Pinpoint the cell where the given text exists, returning its [X, Y] midpoint coordinate. 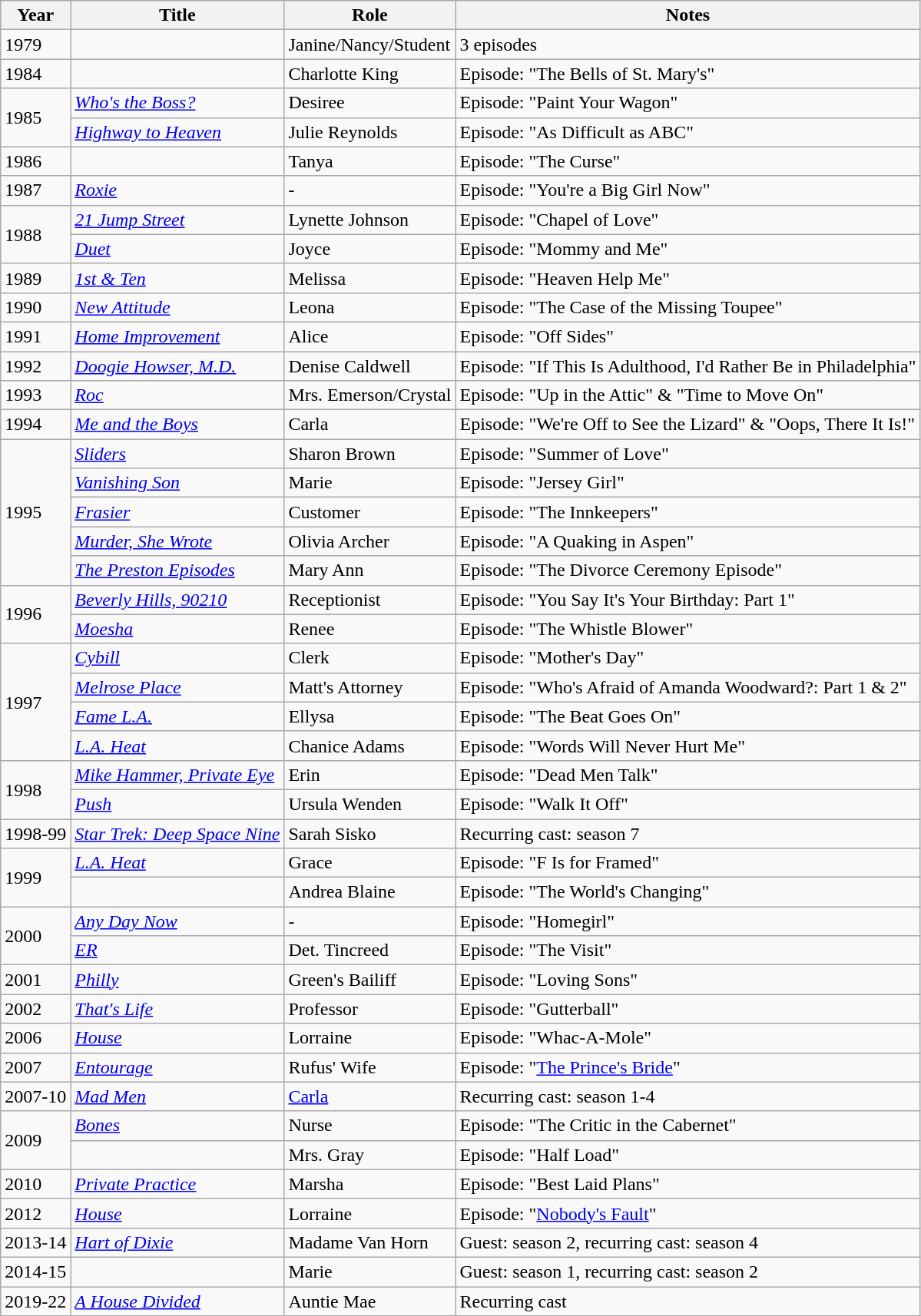
ER [177, 951]
1979 [35, 45]
Episode: "Dead Men Talk" [688, 775]
Home Improvement [177, 336]
Mary Ann [370, 570]
Recurring cast [688, 1301]
Episode: "Off Sides" [688, 336]
Episode: "The Critic in the Cabernet" [688, 1126]
Sharon Brown [370, 454]
Professor [370, 1009]
1984 [35, 74]
Cybill [177, 658]
Det. Tincreed [370, 951]
1991 [35, 336]
Joyce [370, 249]
Sarah Sisko [370, 833]
Episode: "Jersey Girl" [688, 483]
Episode: "The Innkeepers" [688, 512]
Auntie Mae [370, 1301]
Episode: "The Case of the Missing Toupee" [688, 307]
Episode: "The Bells of St. Mary's" [688, 74]
2009 [35, 1140]
1994 [35, 425]
Episode: "F Is for Framed" [688, 863]
Private Practice [177, 1184]
1988 [35, 234]
Julie Reynolds [370, 132]
Episode: "Paint Your Wagon" [688, 103]
Episode: "Summer of Love" [688, 454]
1986 [35, 161]
1995 [35, 512]
1st & Ten [177, 278]
Episode: "The Visit" [688, 951]
Role [370, 15]
Episode: "The Beat Goes On" [688, 716]
Episode: "You're a Big Girl Now" [688, 190]
Sliders [177, 454]
Entourage [177, 1067]
Leona [370, 307]
Melrose Place [177, 687]
Beverly Hills, 90210 [177, 600]
21 Jump Street [177, 220]
Episode: "Homegirl" [688, 921]
2014-15 [35, 1271]
1993 [35, 395]
Philly [177, 980]
Madame Van Horn [370, 1242]
Episode: "The Curse" [688, 161]
1998-99 [35, 833]
1989 [35, 278]
A House Divided [177, 1301]
2000 [35, 936]
2019-22 [35, 1301]
Matt's Attorney [370, 687]
2007-10 [35, 1096]
Episode: "Up in the Attic" & "Time to Move On" [688, 395]
Title [177, 15]
1985 [35, 117]
1999 [35, 878]
Mrs. Gray [370, 1155]
1996 [35, 614]
Ellysa [370, 716]
Episode: "The Prince's Bride" [688, 1067]
Episode: "Who's Afraid of Amanda Woodward?: Part 1 & 2" [688, 687]
Renee [370, 629]
Guest: season 1, recurring cast: season 2 [688, 1271]
2001 [35, 980]
Olivia Archer [370, 541]
1997 [35, 702]
Lynette Johnson [370, 220]
1992 [35, 366]
Marsha [370, 1184]
Episode: "You Say It's Your Birthday: Part 1" [688, 600]
Nurse [370, 1126]
Recurring cast: season 1-4 [688, 1096]
2007 [35, 1067]
Melissa [370, 278]
Episode: "Chapel of Love" [688, 220]
Frasier [177, 512]
Who's the Boss? [177, 103]
Customer [370, 512]
Episode: "We're Off to See the Lizard" & "Oops, There It Is!" [688, 425]
Star Trek: Deep Space Nine [177, 833]
Me and the Boys [177, 425]
Tanya [370, 161]
Highway to Heaven [177, 132]
Mike Hammer, Private Eye [177, 775]
Duet [177, 249]
Episode: "If This Is Adulthood, I'd Rather Be in Philadelphia" [688, 366]
Vanishing Son [177, 483]
Episode: "Half Load" [688, 1155]
New Attitude [177, 307]
Roc [177, 395]
2010 [35, 1184]
Moesha [177, 629]
The Preston Episodes [177, 570]
That's Life [177, 1009]
Episode: "Loving Sons" [688, 980]
2006 [35, 1038]
Murder, She Wrote [177, 541]
Clerk [370, 658]
Mad Men [177, 1096]
Doogie Howser, M.D. [177, 366]
1990 [35, 307]
Bones [177, 1126]
Alice [370, 336]
Receptionist [370, 600]
Episode: "Heaven Help Me" [688, 278]
1987 [35, 190]
Episode: "Mother's Day" [688, 658]
Charlotte King [370, 74]
Episode: "Words Will Never Hurt Me" [688, 746]
Push [177, 804]
Mrs. Emerson/Crystal [370, 395]
Guest: season 2, recurring cast: season 4 [688, 1242]
Year [35, 15]
Episode: "Nobody's Fault" [688, 1213]
Episode: "The Divorce Ceremony Episode" [688, 570]
Roxie [177, 190]
Recurring cast: season 7 [688, 833]
Ursula Wenden [370, 804]
Grace [370, 863]
Episode: "The World's Changing" [688, 892]
Episode: "Whac-A-Mole" [688, 1038]
Episode: "Gutterball" [688, 1009]
Episode: "As Difficult as ABC" [688, 132]
Notes [688, 15]
Chanice Adams [370, 746]
Episode: "The Whistle Blower" [688, 629]
Erin [370, 775]
2012 [35, 1213]
Fame L.A. [177, 716]
Hart of Dixie [177, 1242]
Green's Bailiff [370, 980]
Janine/Nancy/Student [370, 45]
Andrea Blaine [370, 892]
Episode: "Mommy and Me" [688, 249]
Episode: "A Quaking in Aspen" [688, 541]
Rufus' Wife [370, 1067]
Any Day Now [177, 921]
Denise Caldwell [370, 366]
Episode: "Walk It Off" [688, 804]
3 episodes [688, 45]
2013-14 [35, 1242]
1998 [35, 789]
2002 [35, 1009]
Desiree [370, 103]
Episode: "Best Laid Plans" [688, 1184]
